Return (X, Y) of the center of cell containing provided text 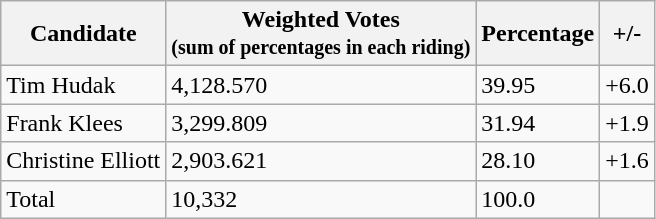
Percentage (538, 34)
+1.6 (628, 161)
Christine Elliott (84, 161)
+1.9 (628, 123)
2,903.621 (321, 161)
Weighted Votes(sum of percentages in each riding) (321, 34)
Total (84, 199)
31.94 (538, 123)
3,299.809 (321, 123)
100.0 (538, 199)
Frank Klees (84, 123)
+6.0 (628, 85)
39.95 (538, 85)
28.10 (538, 161)
4,128.570 (321, 85)
Candidate (84, 34)
10,332 (321, 199)
Tim Hudak (84, 85)
+/- (628, 34)
